Detect which cell encompasses the target text, then output its (x, y) center coordinate. 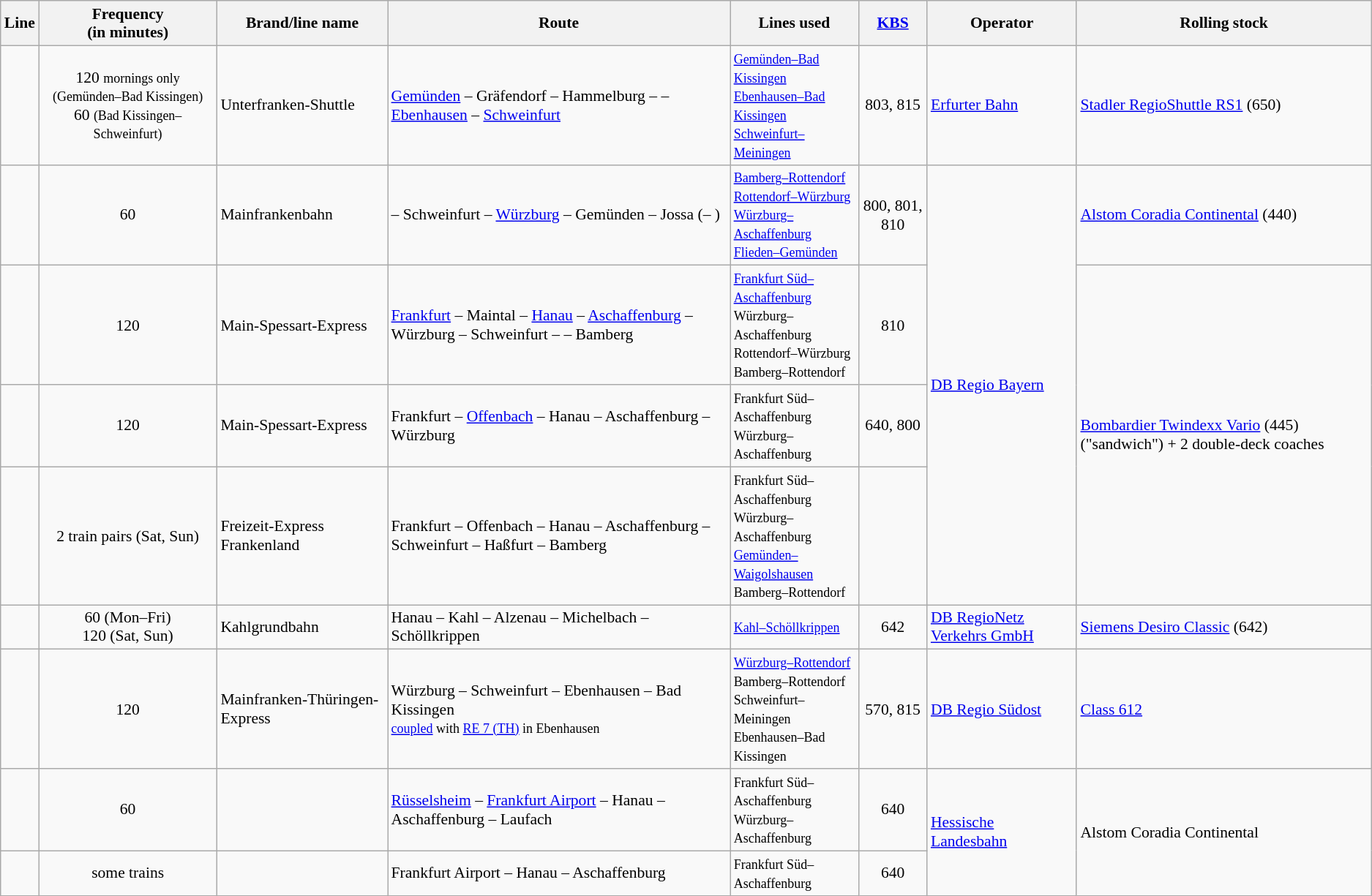
Frankfurt Airport – Hanau – Aschaffenburg (559, 873)
803, 815 (893, 105)
Frankfurt – Offenbach – Hanau – Aschaffenburg – Schweinfurt – Haßfurt – Bamberg (559, 535)
Route (559, 23)
Gemünden – Gräfendorf – Hammelburg – – Ebenhausen – Schweinfurt (559, 105)
Gemünden–Bad KissingenEbenhausen–Bad KissingenSchweinfurt–Meiningen (795, 105)
KBS (893, 23)
Alstom Coradia Continental (1223, 832)
800, 801, 810 (893, 215)
DB Regio Südost (1002, 709)
Rolling stock (1223, 23)
Würzburg – Schweinfurt – Ebenhausen – Bad Kissingencoupled with RE 7 (TH) in Ebenhausen (559, 709)
570, 815 (893, 709)
Freizeit-Express Frankenland (301, 535)
Siemens Desiro Classic (642) (1223, 628)
DB RegioNetz Verkehrs GmbH (1002, 628)
60 (Mon–Fri)120 (Sat, Sun) (127, 628)
810 (893, 325)
Frankfurt Süd–AschaffenburgWürzburg–AschaffenburgGemünden–WaigolshausenBamberg–Rottendorf (795, 535)
640, 800 (893, 426)
Mainfranken-Thüringen-Express (301, 709)
Frankfurt – Offenbach – Hanau – Aschaffenburg – Würzburg (559, 426)
2 train pairs (Sat, Sun) (127, 535)
Kahl–Schöllkrippen (795, 628)
Brand/line name (301, 23)
– Schweinfurt – Würzburg – Gemünden – Jossa (– ) (559, 215)
Alstom Coradia Continental (440) (1223, 215)
Class 612 (1223, 709)
Bamberg–RottendorfRottendorf–WürzburgWürzburg–AschaffenburgFlieden–Gemünden (795, 215)
Bombardier Twindexx Vario (445) ("sandwich") + 2 double-deck coaches (1223, 435)
Frankfurt Süd–AschaffenburgWürzburg–AschaffenburgRottendorf–WürzburgBamberg–Rottendorf (795, 325)
Frankfurt Süd–Aschaffenburg (795, 873)
Frankfurt – Maintal – Hanau – Aschaffenburg – Würzburg – Schweinfurt – – Bamberg (559, 325)
DB Regio Bayern (1002, 385)
Stadler RegioShuttle RS1 (650) (1223, 105)
Mainfrankenbahn (301, 215)
Erfurter Bahn (1002, 105)
Line (20, 23)
Unterfranken-Shuttle (301, 105)
Würzburg–RottendorfBamberg–RottendorfSchweinfurt–MeiningenEbenhausen–Bad Kissingen (795, 709)
Hessische Landesbahn (1002, 832)
Hanau – Kahl – Alzenau – Michelbach – Schöllkrippen (559, 628)
120 mornings only (Gemünden–Bad Kissingen)60 (Bad Kissingen–Schweinfurt) (127, 105)
Lines used (795, 23)
Kahlgrundbahn (301, 628)
Rüsselsheim – Frankfurt Airport – Hanau – Aschaffenburg – Laufach (559, 810)
some trains (127, 873)
642 (893, 628)
Operator (1002, 23)
Frequency(in minutes) (127, 23)
